Return (x, y) of the center of cell containing provided text 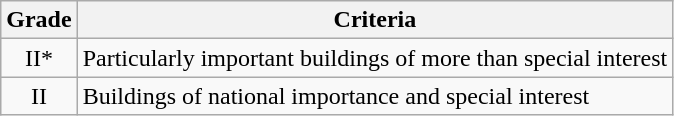
Grade (39, 20)
II (39, 96)
II* (39, 58)
Buildings of national importance and special interest (375, 96)
Criteria (375, 20)
Particularly important buildings of more than special interest (375, 58)
